Locate the cell with the specified text and output its [X, Y] center coordinate. 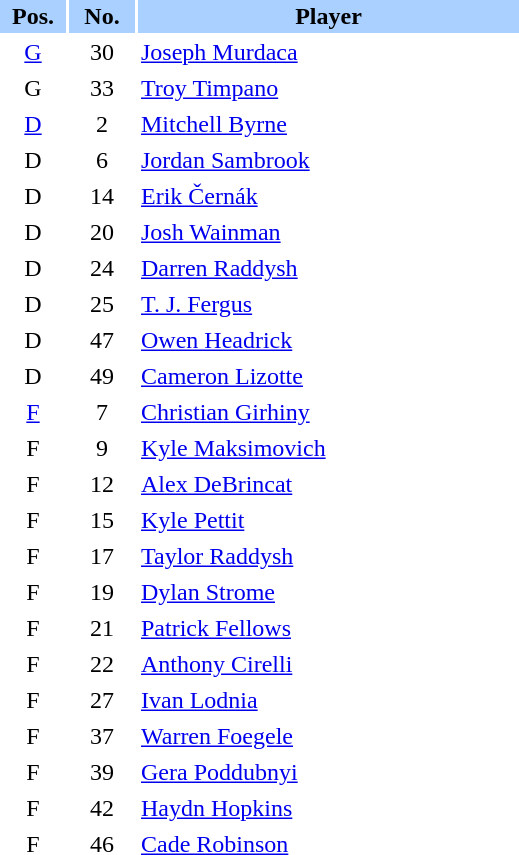
Anthony Cirelli [328, 664]
Owen Headrick [328, 340]
Kyle Maksimovich [328, 448]
Jordan Sambrook [328, 160]
42 [102, 808]
20 [102, 232]
7 [102, 412]
24 [102, 268]
Warren Foegele [328, 736]
Ivan Lodnia [328, 700]
Alex DeBrincat [328, 484]
14 [102, 196]
Haydn Hopkins [328, 808]
No. [102, 16]
49 [102, 376]
17 [102, 556]
T. J. Fergus [328, 304]
Taylor Raddysh [328, 556]
Patrick Fellows [328, 628]
2 [102, 124]
Cameron Lizotte [328, 376]
Josh Wainman [328, 232]
Christian Girhiny [328, 412]
Pos. [33, 16]
Mitchell Byrne [328, 124]
9 [102, 448]
Joseph Murdaca [328, 52]
30 [102, 52]
37 [102, 736]
25 [102, 304]
6 [102, 160]
33 [102, 88]
12 [102, 484]
22 [102, 664]
19 [102, 592]
Dylan Strome [328, 592]
Gera Poddubnyi [328, 772]
Darren Raddysh [328, 268]
21 [102, 628]
Kyle Pettit [328, 520]
Troy Timpano [328, 88]
47 [102, 340]
Player [328, 16]
Erik Černák [328, 196]
39 [102, 772]
27 [102, 700]
15 [102, 520]
